Provide the (x, y) coordinate of the cell's center where the given text is located.  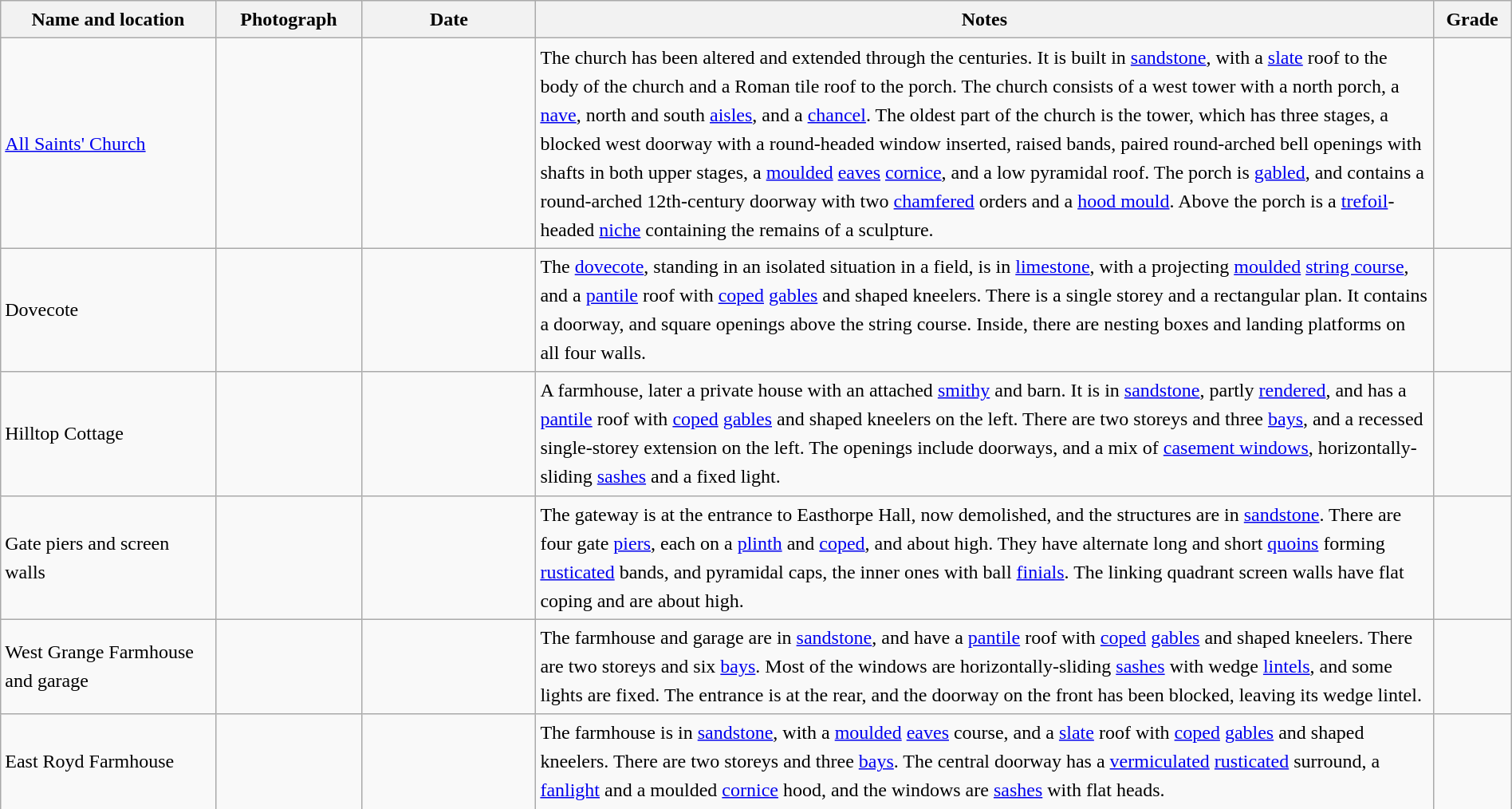
Hilltop Cottage (108, 434)
Dovecote (108, 310)
Notes (984, 19)
Name and location (108, 19)
Gate piers and screen walls (108, 557)
West Grange Farmhouse and garage (108, 667)
East Royd Farmhouse (108, 761)
Photograph (289, 19)
Date (449, 19)
Grade (1472, 19)
All Saints' Church (108, 144)
